Determine the (x, y) coordinate at the center of the cell enclosing the given text.  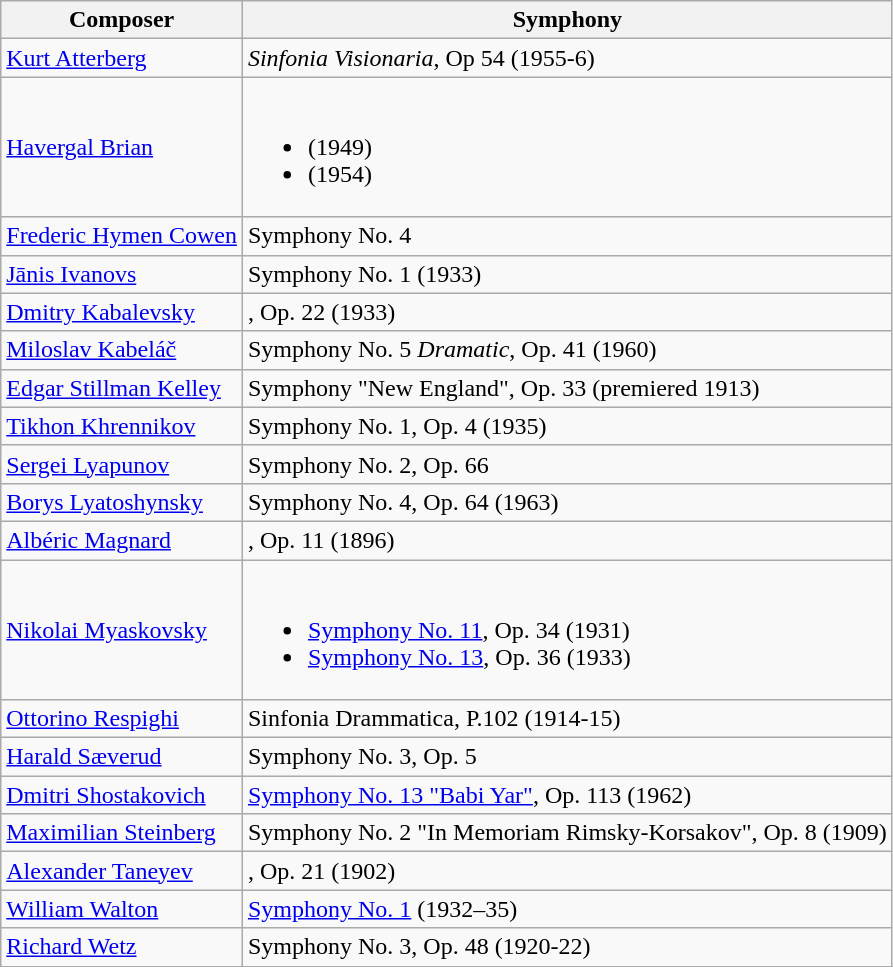
Kurt Atterberg (122, 58)
Symphony No. 1 (1933) (567, 274)
Sinfonia Visionaria, Op 54 (1955-6) (567, 58)
Sergei Lyapunov (122, 464)
Jānis Ivanovs (122, 274)
Dmitri Shostakovich (122, 795)
Composer (122, 20)
Symphony No. 4, Op. 64 (1963) (567, 502)
Symphony No. 2, Op. 66 (567, 464)
Tikhon Khrennikov (122, 426)
Richard Wetz (122, 947)
Dmitry Kabalevsky (122, 312)
Maximilian Steinberg (122, 833)
Symphony No. 1 (1932–35) (567, 909)
Frederic Hymen Cowen (122, 236)
Sinfonia Drammatica, P.102 (1914-15) (567, 719)
Ottorino Respighi (122, 719)
, Op. 22 (1933) (567, 312)
Symphony No. 4 (567, 236)
Borys Lyatoshynsky (122, 502)
William Walton (122, 909)
Symphony (567, 20)
Alexander Taneyev (122, 871)
Symphony No. 13 "Babi Yar", Op. 113 (1962) (567, 795)
Havergal Brian (122, 147)
Symphony No. 1, Op. 4 (1935) (567, 426)
Harald Sæverud (122, 757)
Symphony No. 2 "In Memoriam Rimsky-Korsakov", Op. 8 (1909) (567, 833)
Symphony No. 11, Op. 34 (1931)Symphony No. 13, Op. 36 (1933) (567, 630)
, Op. 21 (1902) (567, 871)
Albéric Magnard (122, 540)
Nikolai Myaskovsky (122, 630)
Symphony No. 3, Op. 5 (567, 757)
(1949) (1954) (567, 147)
Edgar Stillman Kelley (122, 388)
Symphony No. 3, Op. 48 (1920-22) (567, 947)
Miloslav Kabeláč (122, 350)
Symphony "New England", Op. 33 (premiered 1913) (567, 388)
Symphony No. 5 Dramatic, Op. 41 (1960) (567, 350)
, Op. 11 (1896) (567, 540)
